Identify which cell holds the provided text, then report its [x, y] central coordinate. 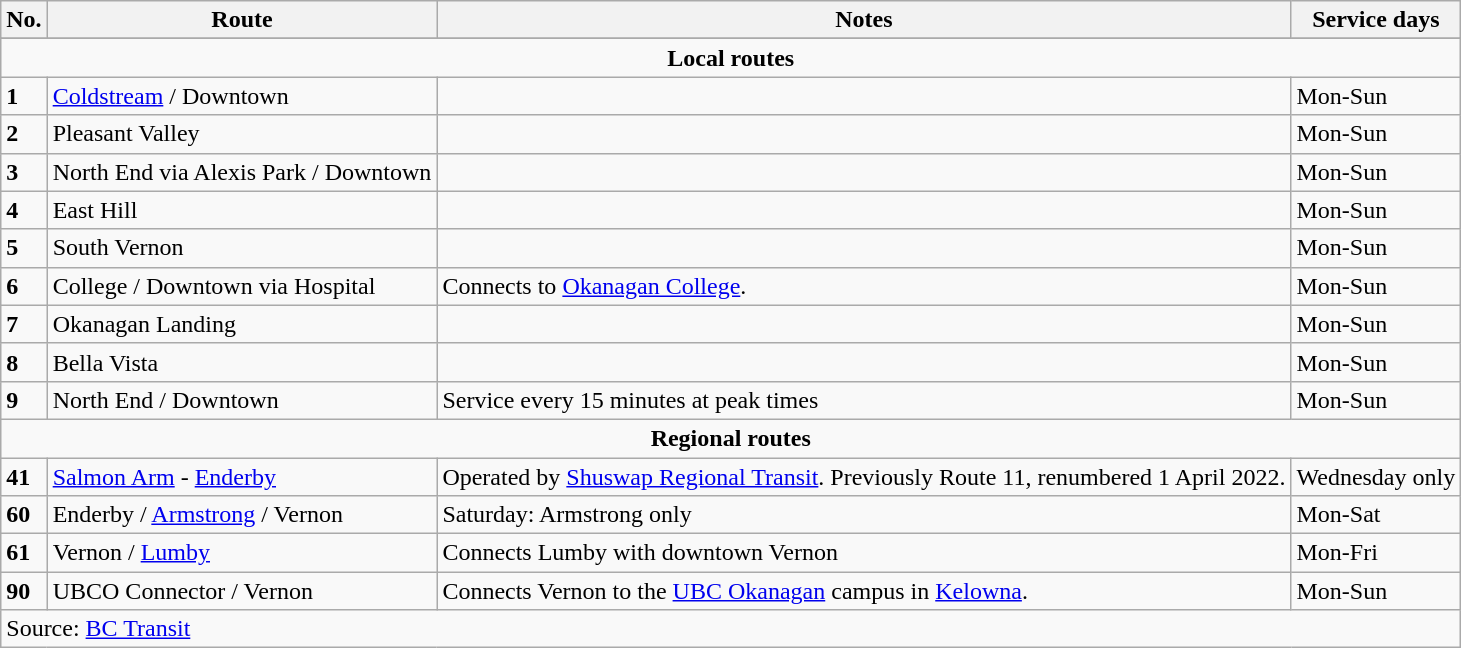
60 [24, 515]
Mon-Fri [1376, 553]
East Hill [242, 210]
8 [24, 362]
90 [24, 591]
41 [24, 477]
No. [24, 20]
Connects Vernon to the UBC Okanagan campus in Kelowna. [864, 591]
Local routes [731, 58]
UBCO Connector / Vernon [242, 591]
Connects Lumby with downtown Vernon [864, 553]
Enderby / Armstrong / Vernon [242, 515]
3 [24, 172]
Service days [1376, 20]
Bella Vista [242, 362]
Service every 15 minutes at peak times [864, 400]
Regional routes [731, 438]
South Vernon [242, 248]
Saturday: Armstrong only [864, 515]
Route [242, 20]
Connects to Okanagan College. [864, 286]
6 [24, 286]
Notes [864, 20]
7 [24, 324]
5 [24, 248]
9 [24, 400]
Operated by Shuswap Regional Transit. Previously Route 11, renumbered 1 April 2022. [864, 477]
Pleasant Valley [242, 134]
Coldstream / Downtown [242, 96]
Mon-Sat [1376, 515]
Vernon / Lumby [242, 553]
61 [24, 553]
Salmon Arm - Enderby [242, 477]
Okanagan Landing [242, 324]
North End via Alexis Park / Downtown [242, 172]
4 [24, 210]
1 [24, 96]
North End / Downtown [242, 400]
Wednesday only [1376, 477]
Source: BC Transit [731, 629]
2 [24, 134]
College / Downtown via Hospital [242, 286]
